Find where the given text appears and provide that cell's center as [x, y] coordinate. 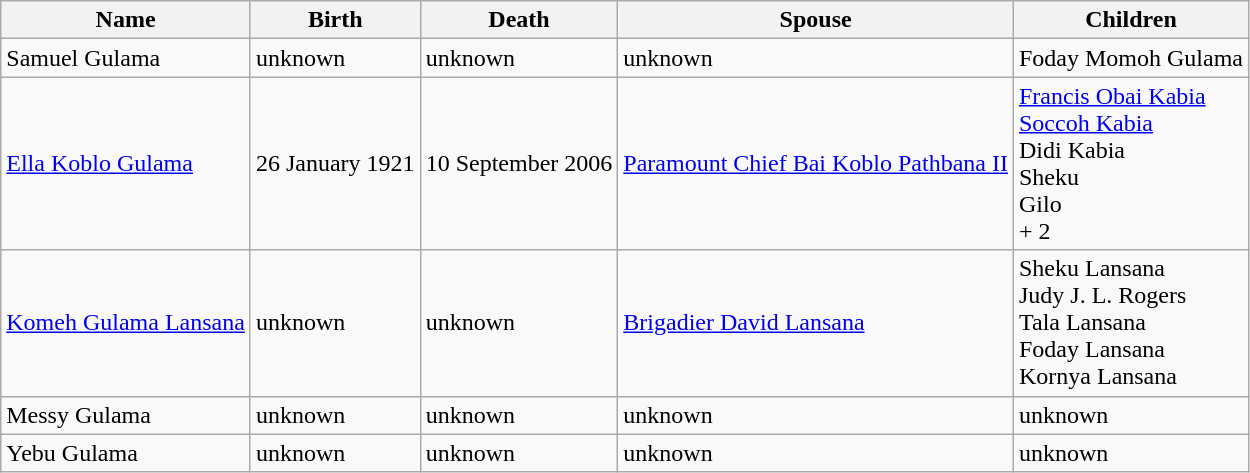
Samuel Gulama [126, 58]
Children [1130, 20]
10 September 2006 [519, 164]
26 January 1921 [335, 164]
Messy Gulama [126, 415]
Name [126, 20]
Brigadier David Lansana [816, 323]
Komeh Gulama Lansana [126, 323]
Death [519, 20]
Francis Obai KabiaSoccoh KabiaDidi KabiaShekuGilo+ 2 [1130, 164]
Birth [335, 20]
Sheku Lansana Judy J. L. Rogers Tala Lansana Foday Lansana Kornya Lansana [1130, 323]
Spouse [816, 20]
Yebu Gulama [126, 453]
Ella Koblo Gulama [126, 164]
Foday Momoh Gulama [1130, 58]
Paramount Chief Bai Koblo Pathbana II [816, 164]
